Find where the given text appears and provide that cell's center as (x, y) coordinate. 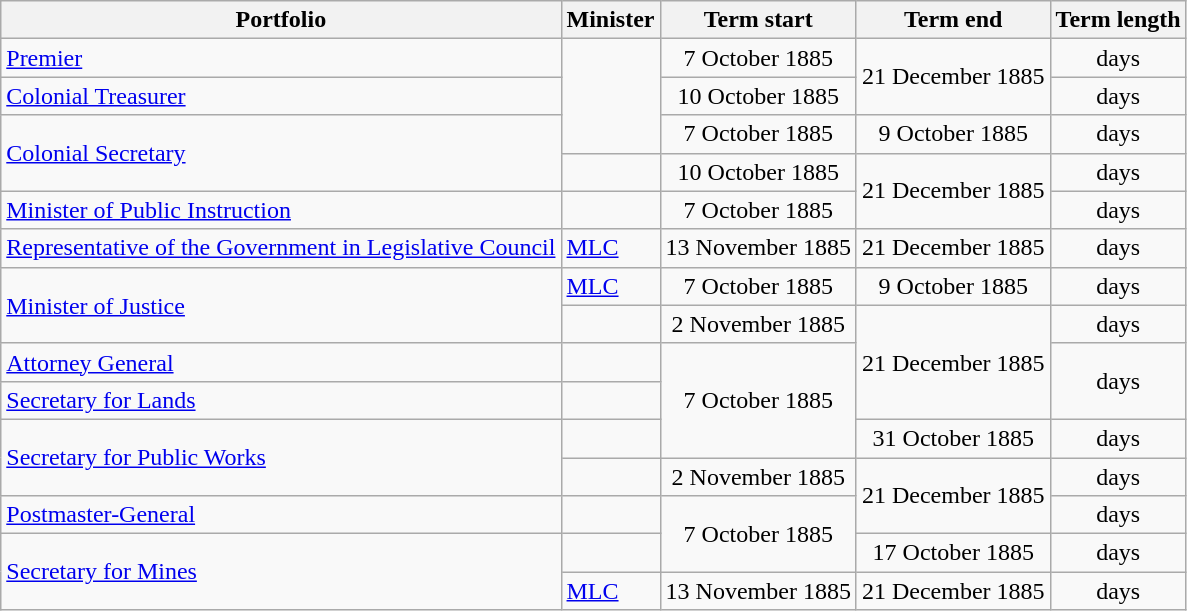
Term length (1118, 20)
Representative of the Government in Legislative Council (281, 248)
Postmaster-General (281, 515)
Term start (758, 20)
Secretary for Mines (281, 572)
Secretary for Lands (281, 400)
17 October 1885 (953, 553)
Colonial Treasurer (281, 96)
Minister (610, 20)
Secretary for Public Works (281, 457)
Minister of Justice (281, 305)
Term end (953, 20)
Attorney General (281, 362)
Minister of Public Instruction (281, 210)
Premier (281, 58)
Portfolio (281, 20)
Colonial Secretary (281, 153)
31 October 1885 (953, 438)
